Output the [x, y] coordinate of the center of the cell containing the given text.  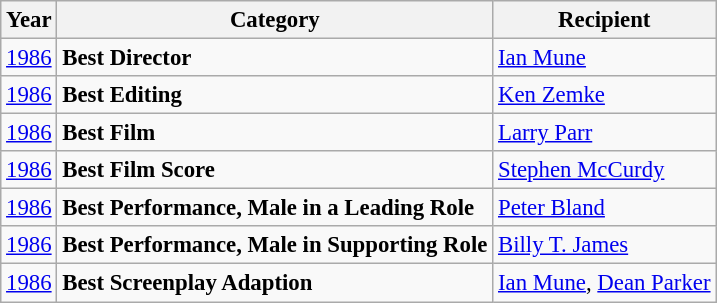
Recipient [604, 20]
Best Director [275, 58]
Ian Mune [604, 58]
Category [275, 20]
Best Screenplay Adaption [275, 283]
Billy T. James [604, 245]
Ken Zemke [604, 95]
Stephen McCurdy [604, 170]
Best Film [275, 133]
Larry Parr [604, 133]
Ian Mune, Dean Parker [604, 283]
Best Performance, Male in Supporting Role [275, 245]
Year [29, 20]
Best Editing [275, 95]
Peter Bland [604, 208]
Best Performance, Male in a Leading Role [275, 208]
Best Film Score [275, 170]
